For the text-containing cell, return its midpoint in [X, Y] coordinate format. 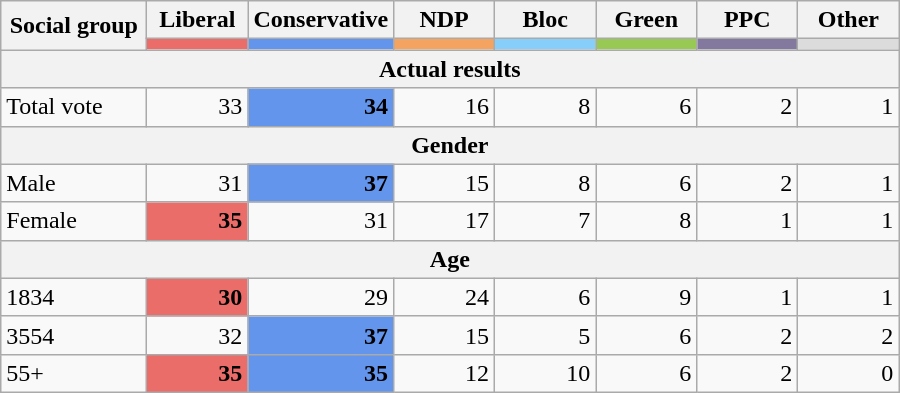
16 [444, 107]
Bloc [546, 20]
Conservative [321, 20]
Age [450, 259]
1834 [74, 297]
12 [444, 373]
Green [646, 20]
7 [546, 221]
Other [848, 20]
29 [321, 297]
10 [546, 373]
3554 [74, 335]
Total vote [74, 107]
NDP [444, 20]
Social group [74, 26]
Actual results [450, 69]
9 [646, 297]
5 [546, 335]
PPC [748, 20]
Female [74, 221]
24 [444, 297]
Gender [450, 145]
33 [198, 107]
30 [198, 297]
17 [444, 221]
34 [321, 107]
Liberal [198, 20]
Male [74, 183]
55+ [74, 373]
32 [198, 335]
0 [848, 373]
